Output the [X, Y] coordinate of the center of the cell containing the given text.  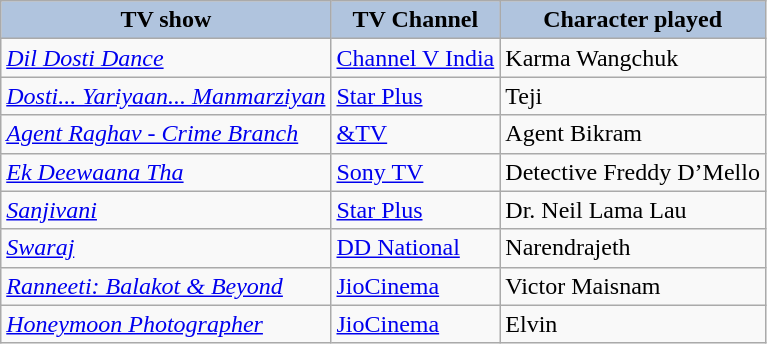
TV show [166, 20]
Detective Freddy D’Mello [633, 172]
&TV [416, 134]
Swaraj [166, 248]
Dosti... Yariyaan... Manmarziyan [166, 96]
Dil Dosti Dance [166, 58]
Teji [633, 96]
Ek Deewaana Tha [166, 172]
Sony TV [416, 172]
Character played [633, 20]
DD National [416, 248]
Honeymoon Photographer [166, 324]
Agent Bikram [633, 134]
Channel V India [416, 58]
Dr. Neil Lama Lau [633, 210]
TV Channel [416, 20]
Victor Maisnam [633, 286]
Narendrajeth [633, 248]
Karma Wangchuk [633, 58]
Elvin [633, 324]
Agent Raghav - Crime Branch [166, 134]
Ranneeti: Balakot & Beyond [166, 286]
Sanjivani [166, 210]
